Extract the (X, Y) coordinate from the center of the cell holding the provided text.  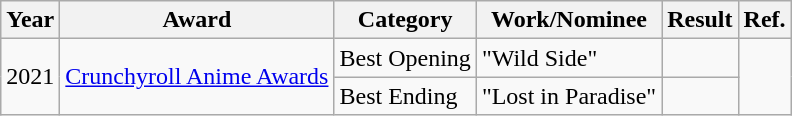
Work/Nominee (568, 20)
"Wild Side" (568, 58)
Category (405, 20)
2021 (30, 77)
Best Opening (405, 58)
Ref. (764, 20)
Year (30, 20)
"Lost in Paradise" (568, 96)
Crunchyroll Anime Awards (197, 77)
Award (197, 20)
Result (700, 20)
Best Ending (405, 96)
